Return (x, y) of the center of cell containing provided text 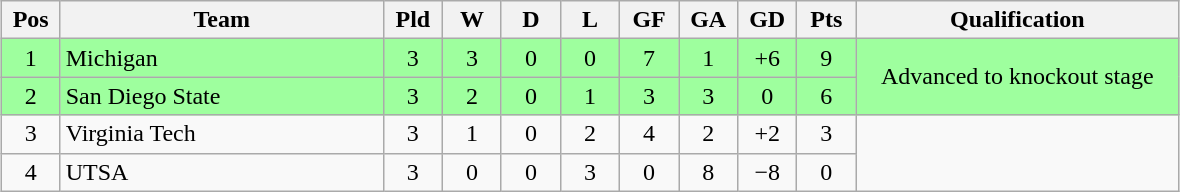
8 (708, 172)
7 (650, 58)
GF (650, 20)
Pld (412, 20)
L (590, 20)
San Diego State (222, 96)
+2 (768, 134)
GD (768, 20)
−8 (768, 172)
+6 (768, 58)
Advanced to knockout stage (1018, 77)
D (530, 20)
Pts (826, 20)
Team (222, 20)
Qualification (1018, 20)
GA (708, 20)
Virginia Tech (222, 134)
Pos (30, 20)
UTSA (222, 172)
W (472, 20)
6 (826, 96)
9 (826, 58)
Michigan (222, 58)
